For the text-containing cell, return its midpoint in [x, y] coordinate format. 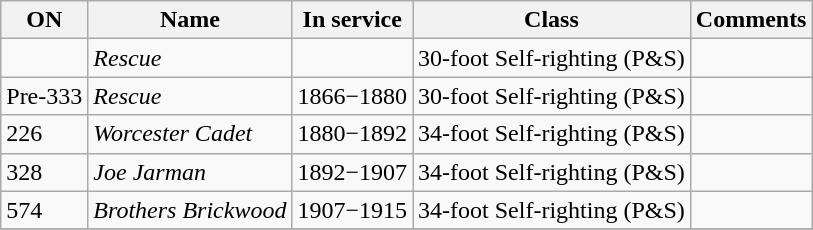
ON [44, 20]
226 [44, 134]
1866−1880 [352, 96]
Brothers Brickwood [190, 210]
574 [44, 210]
1892−1907 [352, 172]
1880−1892 [352, 134]
Worcester Cadet [190, 134]
In service [352, 20]
Class [552, 20]
Joe Jarman [190, 172]
Comments [751, 20]
1907−1915 [352, 210]
Pre-333 [44, 96]
328 [44, 172]
Name [190, 20]
